Return the [x, y] coordinate for the center point of the cell that contains the specified text.  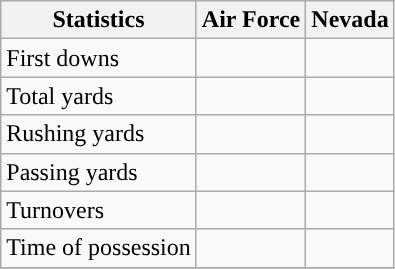
Turnovers [99, 210]
Nevada [350, 20]
Air Force [250, 20]
Statistics [99, 20]
Time of possession [99, 248]
Rushing yards [99, 134]
Total yards [99, 96]
Passing yards [99, 172]
First downs [99, 58]
